Search for the cell housing the specified text and yield its (x, y) center coordinate. 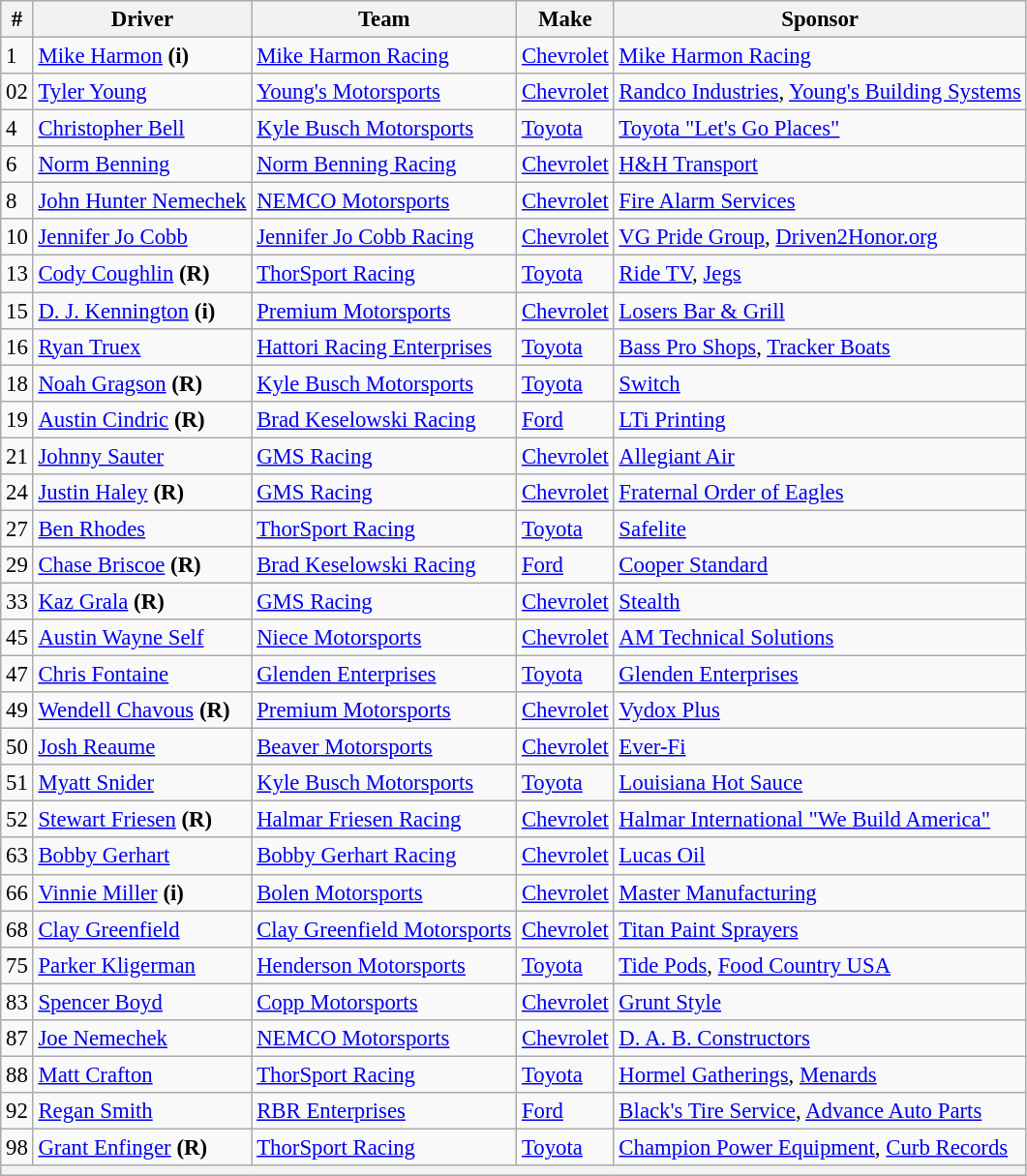
Master Manufacturing (820, 892)
Louisiana Hot Sauce (820, 783)
21 (17, 456)
33 (17, 601)
Austin Wayne Self (142, 638)
13 (17, 274)
50 (17, 747)
Safelite (820, 528)
Clay Greenfield Motorsports (384, 929)
Austin Cindric (R) (142, 419)
Jennifer Jo Cobb Racing (384, 237)
83 (17, 1002)
Hormel Gatherings, Menards (820, 1074)
Beaver Motorsports (384, 747)
Justin Haley (R) (142, 493)
87 (17, 1039)
D. A. B. Constructors (820, 1039)
Fire Alarm Services (820, 201)
Christopher Bell (142, 129)
98 (17, 1147)
Ben Rhodes (142, 528)
63 (17, 857)
Bolen Motorsports (384, 892)
Copp Motorsports (384, 1002)
# (17, 19)
Black's Tire Service, Advance Auto Parts (820, 1111)
Young's Motorsports (384, 92)
Norm Benning Racing (384, 165)
Halmar Friesen Racing (384, 820)
Mike Harmon (i) (142, 56)
Bobby Gerhart Racing (384, 857)
Johnny Sauter (142, 456)
VG Pride Group, Driven2Honor.org (820, 237)
Randco Industries, Young's Building Systems (820, 92)
Cody Coughlin (R) (142, 274)
Tyler Young (142, 92)
Matt Crafton (142, 1074)
H&H Transport (820, 165)
Stealth (820, 601)
Team (384, 19)
Spencer Boyd (142, 1002)
Chase Briscoe (R) (142, 565)
Tide Pods, Food Country USA (820, 965)
Wendell Chavous (R) (142, 710)
02 (17, 92)
88 (17, 1074)
75 (17, 965)
Norm Benning (142, 165)
Josh Reaume (142, 747)
D. J. Kennington (i) (142, 311)
Cooper Standard (820, 565)
Driver (142, 19)
Bobby Gerhart (142, 857)
LTi Printing (820, 419)
Grunt Style (820, 1002)
47 (17, 675)
Ryan Truex (142, 347)
Ever-Fi (820, 747)
Stewart Friesen (R) (142, 820)
18 (17, 383)
Switch (820, 383)
Champion Power Equipment, Curb Records (820, 1147)
16 (17, 347)
68 (17, 929)
92 (17, 1111)
10 (17, 237)
Bass Pro Shops, Tracker Boats (820, 347)
Ride TV, Jegs (820, 274)
Myatt Snider (142, 783)
John Hunter Nemechek (142, 201)
1 (17, 56)
49 (17, 710)
Jennifer Jo Cobb (142, 237)
Vydox Plus (820, 710)
Allegiant Air (820, 456)
Chris Fontaine (142, 675)
Halmar International "We Build America" (820, 820)
AM Technical Solutions (820, 638)
24 (17, 493)
52 (17, 820)
27 (17, 528)
6 (17, 165)
Vinnie Miller (i) (142, 892)
Clay Greenfield (142, 929)
RBR Enterprises (384, 1111)
Make (565, 19)
51 (17, 783)
8 (17, 201)
Titan Paint Sprayers (820, 929)
Noah Gragson (R) (142, 383)
15 (17, 311)
19 (17, 419)
Joe Nemechek (142, 1039)
Toyota "Let's Go Places" (820, 129)
Losers Bar & Grill (820, 311)
Regan Smith (142, 1111)
Grant Enfinger (R) (142, 1147)
45 (17, 638)
66 (17, 892)
Sponsor (820, 19)
Kaz Grala (R) (142, 601)
29 (17, 565)
Fraternal Order of Eagles (820, 493)
Niece Motorsports (384, 638)
Hattori Racing Enterprises (384, 347)
Henderson Motorsports (384, 965)
Lucas Oil (820, 857)
4 (17, 129)
Parker Kligerman (142, 965)
